For the text-containing cell, return its midpoint in (X, Y) coordinate format. 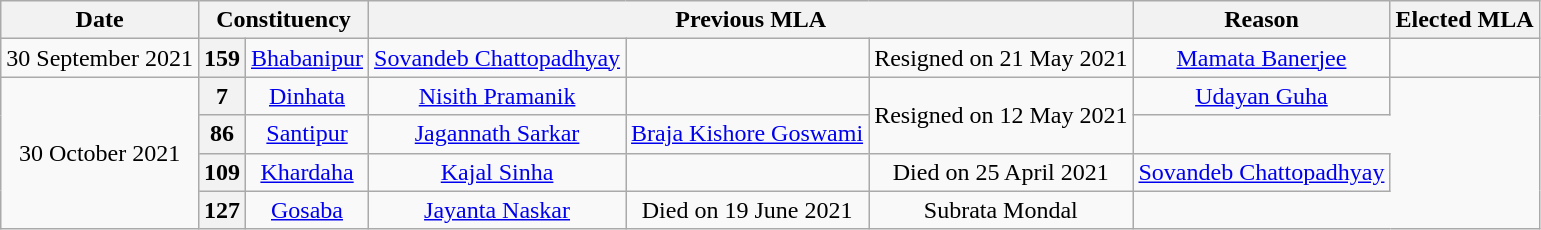
Died on 25 April 2021 (1001, 172)
Subrata Mondal (1001, 210)
7 (222, 96)
86 (222, 134)
30 October 2021 (100, 153)
Mamata Banerjee (1262, 58)
Khardaha (308, 172)
Constituency (283, 20)
Santipur (308, 134)
Resigned on 21 May 2021 (1001, 58)
127 (222, 210)
Braja Kishore Goswami (748, 134)
Previous MLA (751, 20)
Dinhata (308, 96)
Bhabanipur (308, 58)
159 (222, 58)
Elected MLA (1464, 20)
30 September 2021 (100, 58)
Resigned on 12 May 2021 (1001, 115)
Reason (1262, 20)
Nisith Pramanik (498, 96)
109 (222, 172)
Date (100, 20)
Kajal Sinha (498, 172)
Udayan Guha (1262, 96)
Jagannath Sarkar (498, 134)
Died on 19 June 2021 (748, 210)
Gosaba (308, 210)
Jayanta Naskar (498, 210)
